From the cell containing the given text, extract its center point as (x, y) coordinate. 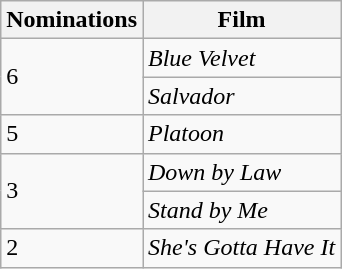
Nominations (72, 20)
3 (72, 191)
Blue Velvet (241, 58)
She's Gotta Have It (241, 248)
Down by Law (241, 172)
Platoon (241, 134)
Salvador (241, 96)
Film (241, 20)
2 (72, 248)
5 (72, 134)
6 (72, 77)
Stand by Me (241, 210)
